Provide the (x, y) coordinate of the cell's center where the given text is located.  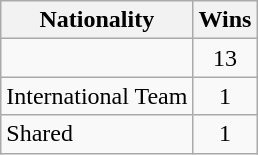
Nationality (97, 20)
Wins (225, 20)
13 (225, 58)
Shared (97, 134)
International Team (97, 96)
